Identify which cell holds the provided text, then report its (x, y) central coordinate. 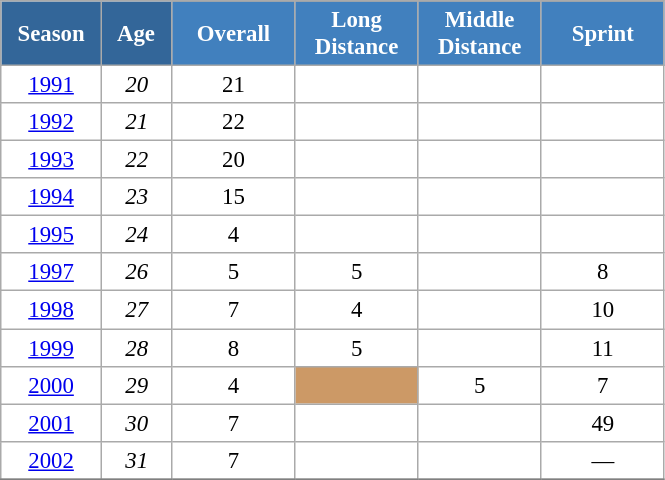
11 (602, 348)
1994 (52, 197)
1991 (52, 85)
Middle Distance (480, 34)
Long Distance (356, 34)
10 (602, 310)
2001 (52, 423)
— (602, 460)
24 (136, 235)
31 (136, 460)
Overall (234, 34)
28 (136, 348)
23 (136, 197)
1998 (52, 310)
2002 (52, 460)
1995 (52, 235)
15 (234, 197)
1999 (52, 348)
1997 (52, 273)
2000 (52, 385)
26 (136, 273)
1993 (52, 160)
30 (136, 423)
49 (602, 423)
1992 (52, 122)
27 (136, 310)
Sprint (602, 34)
Season (52, 34)
Age (136, 34)
29 (136, 385)
